Output the [x, y] coordinate of the center of the cell containing the given text.  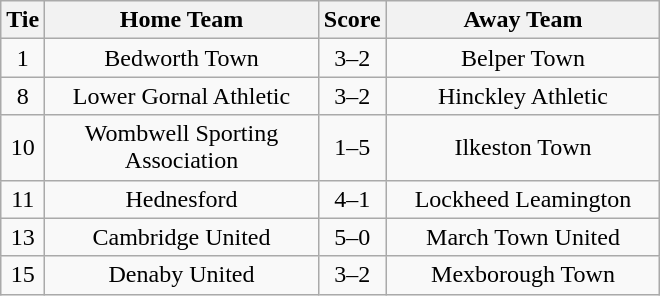
10 [23, 148]
Lockheed Leamington [523, 199]
Denaby United [182, 275]
Away Team [523, 20]
5–0 [352, 237]
Home Team [182, 20]
13 [23, 237]
Hednesford [182, 199]
11 [23, 199]
Cambridge United [182, 237]
Hinckley Athletic [523, 96]
Score [352, 20]
15 [23, 275]
1 [23, 58]
March Town United [523, 237]
Mexborough Town [523, 275]
Tie [23, 20]
Wombwell Sporting Association [182, 148]
1–5 [352, 148]
Belper Town [523, 58]
4–1 [352, 199]
Ilkeston Town [523, 148]
8 [23, 96]
Lower Gornal Athletic [182, 96]
Bedworth Town [182, 58]
